For the text-containing cell, return its midpoint in [x, y] coordinate format. 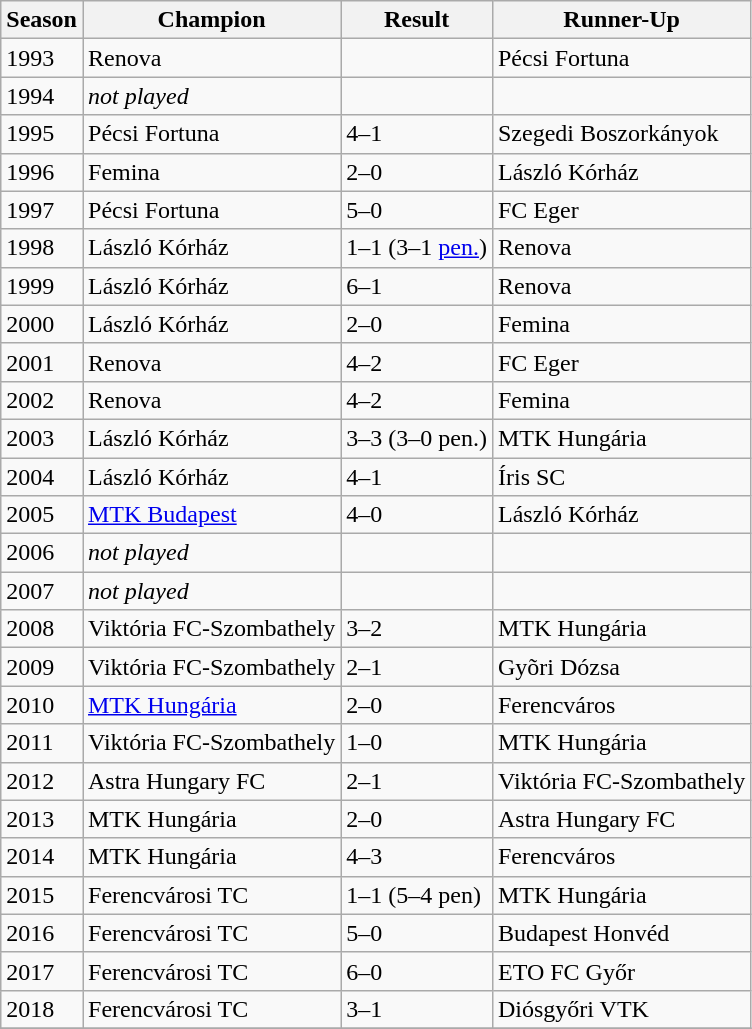
Runner-Up [621, 20]
MTK Budapest [211, 515]
1993 [42, 58]
1999 [42, 286]
2001 [42, 362]
Gyõri Dózsa [621, 667]
3–3 (3–0 pen.) [417, 438]
1–0 [417, 743]
6–1 [417, 286]
Budapest Honvéd [621, 933]
3–1 [417, 1009]
1–1 (5–4 pen) [417, 895]
2002 [42, 400]
2018 [42, 1009]
2012 [42, 781]
Champion [211, 20]
2004 [42, 477]
2011 [42, 743]
1998 [42, 248]
2008 [42, 629]
2016 [42, 933]
Season [42, 20]
1995 [42, 134]
Diósgyőri VTK [621, 1009]
Result [417, 20]
Szegedi Boszorkányok [621, 134]
2014 [42, 857]
2017 [42, 971]
1994 [42, 96]
2015 [42, 895]
3–2 [417, 629]
1996 [42, 172]
2010 [42, 705]
4–0 [417, 515]
2005 [42, 515]
2007 [42, 591]
6–0 [417, 971]
Íris SC [621, 477]
2009 [42, 667]
1997 [42, 210]
2003 [42, 438]
2000 [42, 324]
1–1 (3–1 pen.) [417, 248]
2006 [42, 553]
2013 [42, 819]
ETO FC Győr [621, 971]
4–3 [417, 857]
